Determine the [x, y] coordinate at the center of the cell enclosing the given text.  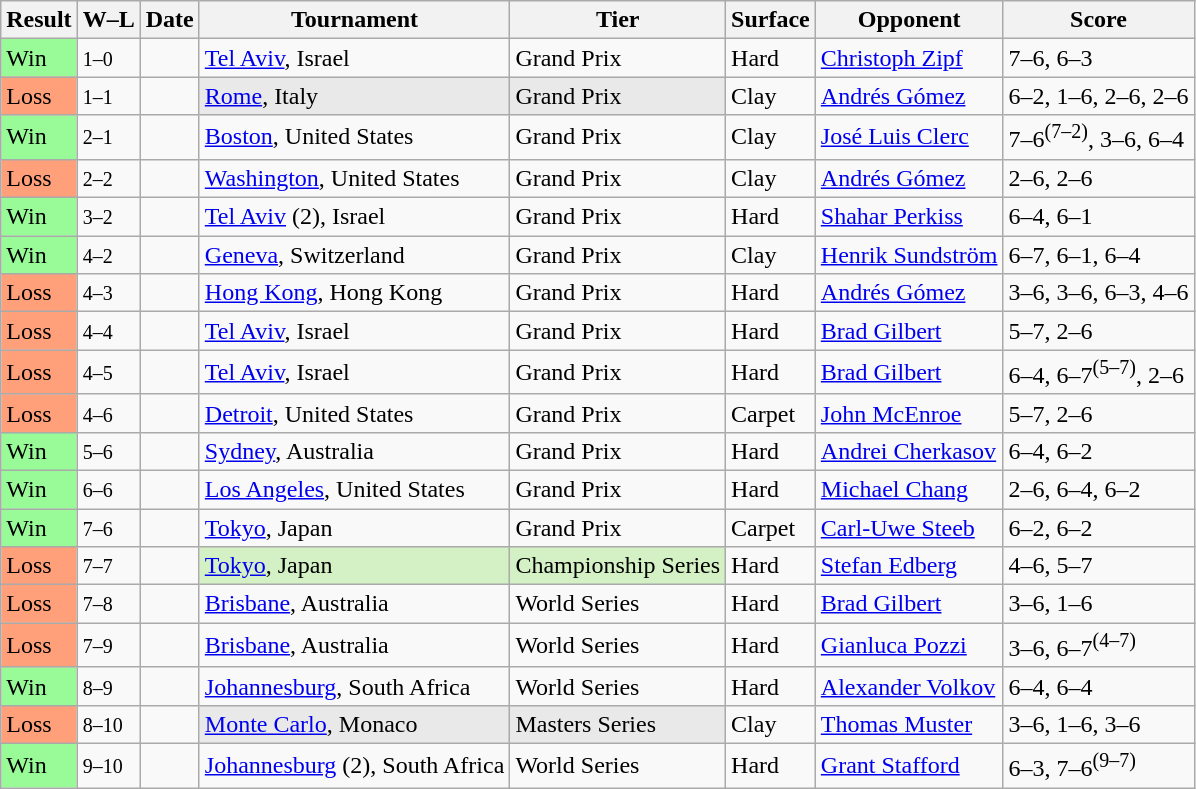
Shahar Perkiss [909, 217]
7–6(7–2), 3–6, 6–4 [1098, 138]
John McEnroe [909, 413]
Result [39, 20]
Tel Aviv (2), Israel [354, 217]
9–10 [108, 766]
6–4, 6–4 [1098, 686]
4–3 [108, 293]
Thomas Muster [909, 724]
6–4, 6–1 [1098, 217]
3–6, 1–6, 3–6 [1098, 724]
Detroit, United States [354, 413]
7–6 [108, 528]
4–6 [108, 413]
Opponent [909, 20]
6–7, 6–1, 6–4 [1098, 255]
3–6, 1–6 [1098, 604]
Alexander Volkov [909, 686]
6–4, 6–7(5–7), 2–6 [1098, 372]
Monte Carlo, Monaco [354, 724]
Rome, Italy [354, 96]
7–9 [108, 646]
6–2, 6–2 [1098, 528]
Boston, United States [354, 138]
Los Angeles, United States [354, 489]
Carl-Uwe Steeb [909, 528]
7–6, 6–3 [1098, 58]
Andrei Cherkasov [909, 451]
7–7 [108, 566]
2–6, 6–4, 6–2 [1098, 489]
7–8 [108, 604]
Michael Chang [909, 489]
Geneva, Switzerland [354, 255]
8–9 [108, 686]
Tier [618, 20]
1–0 [108, 58]
Gianluca Pozzi [909, 646]
2–1 [108, 138]
3–2 [108, 217]
Date [170, 20]
3–6, 6–7(4–7) [1098, 646]
8–10 [108, 724]
4–2 [108, 255]
5–6 [108, 451]
1–1 [108, 96]
Score [1098, 20]
W–L [108, 20]
4–4 [108, 331]
Christoph Zipf [909, 58]
Sydney, Australia [354, 451]
Surface [771, 20]
Johannesburg (2), South Africa [354, 766]
4–5 [108, 372]
Championship Series [618, 566]
Henrik Sundström [909, 255]
Masters Series [618, 724]
6–6 [108, 489]
6–4, 6–2 [1098, 451]
Tournament [354, 20]
2–6, 2–6 [1098, 178]
2–2 [108, 178]
4–6, 5–7 [1098, 566]
3–6, 3–6, 6–3, 4–6 [1098, 293]
Hong Kong, Hong Kong [354, 293]
6–2, 1–6, 2–6, 2–6 [1098, 96]
6–3, 7–6(9–7) [1098, 766]
Stefan Edberg [909, 566]
Johannesburg, South Africa [354, 686]
Washington, United States [354, 178]
Grant Stafford [909, 766]
José Luis Clerc [909, 138]
